Capture the cell that displays the provided text and extract its (x, y) central coordinate. 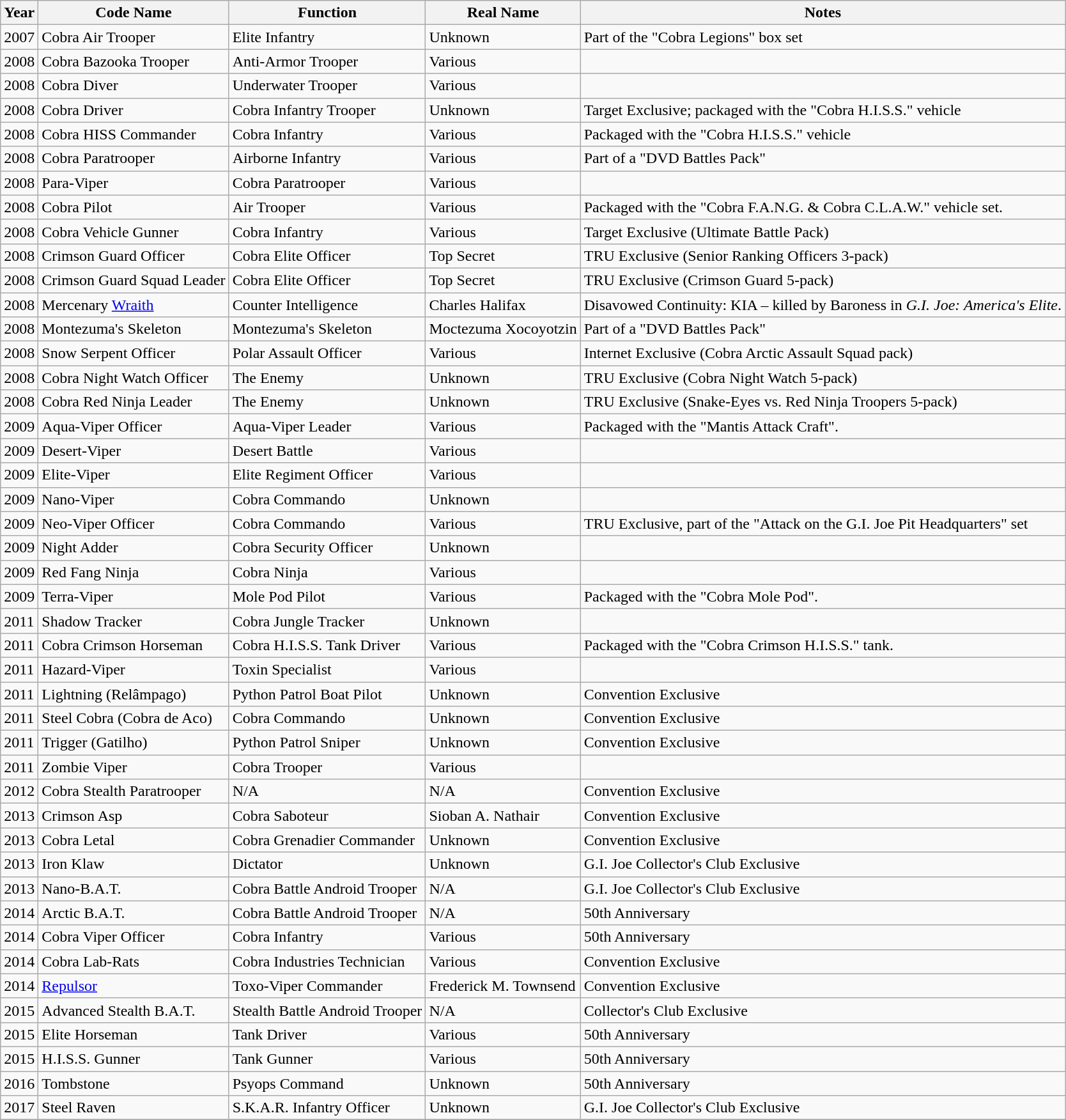
Cobra Letal (134, 840)
Zombie Viper (134, 767)
Psyops Command (327, 1084)
Air Trooper (327, 207)
Advanced Stealth B.A.T. (134, 1010)
Cobra Driver (134, 110)
Toxin Specialist (327, 669)
Cobra Security Officer (327, 548)
Hazard-Viper (134, 669)
Cobra Vehicle Gunner (134, 231)
Polar Assault Officer (327, 354)
Arctic B.A.T. (134, 913)
Desert-Viper (134, 451)
TRU Exclusive (Senior Ranking Officers 3-pack) (823, 256)
Code Name (134, 13)
Elite Regiment Officer (327, 475)
Elite-Viper (134, 475)
Cobra Saboteur (327, 816)
Elite Horseman (134, 1034)
Cobra Jungle Tracker (327, 621)
Night Adder (134, 548)
Cobra Trooper (327, 767)
Tombstone (134, 1084)
H.I.S.S. Gunner (134, 1059)
Tank Driver (327, 1034)
Repulsor (134, 986)
Snow Serpent Officer (134, 354)
Stealth Battle Android Trooper (327, 1010)
Cobra Lab-Rats (134, 961)
Python Patrol Sniper (327, 743)
Cobra H.I.S.S. Tank Driver (327, 645)
Mole Pod Pilot (327, 596)
Counter Intelligence (327, 305)
Trigger (Gatilho) (134, 743)
Packaged with the "Cobra Crimson H.I.S.S." tank. (823, 645)
Shadow Tracker (134, 621)
TRU Exclusive (Snake-Eyes vs. Red Ninja Troopers 5-pack) (823, 402)
Cobra Crimson Horseman (134, 645)
Cobra Pilot (134, 207)
Cobra Viper Officer (134, 937)
Cobra Air Trooper (134, 37)
Internet Exclusive (Cobra Arctic Assault Squad pack) (823, 354)
Frederick M. Townsend (503, 986)
TRU Exclusive (Crimson Guard 5-pack) (823, 280)
Terra-Viper (134, 596)
Packaged with the "Mantis Attack Craft". (823, 426)
Cobra Industries Technician (327, 961)
Notes (823, 13)
Airborne Infantry (327, 159)
Nano-Viper (134, 499)
Cobra Red Ninja Leader (134, 402)
Cobra Diver (134, 86)
Function (327, 13)
Aqua-Viper Leader (327, 426)
Lightning (Relâmpago) (134, 694)
2016 (19, 1084)
Target Exclusive; packaged with the "Cobra H.I.S.S." vehicle (823, 110)
TRU Exclusive (Cobra Night Watch 5-pack) (823, 378)
Packaged with the "Cobra F.A.N.G. & Cobra C.L.A.W." vehicle set. (823, 207)
Real Name (503, 13)
Year (19, 13)
Dictator (327, 864)
Cobra Infantry Trooper (327, 110)
2007 (19, 37)
Underwater Trooper (327, 86)
Steel Cobra (Cobra de Aco) (134, 719)
Crimson Guard Officer (134, 256)
Anti-Armor Trooper (327, 61)
Packaged with the "Cobra Mole Pod". (823, 596)
Crimson Guard Squad Leader (134, 280)
Cobra Bazooka Trooper (134, 61)
TRU Exclusive, part of the "Attack on the G.I. Joe Pit Headquarters" set (823, 524)
Sioban A. Nathair (503, 816)
Part of the "Cobra Legions" box set (823, 37)
Red Fang Ninja (134, 572)
Crimson Asp (134, 816)
S.K.A.R. Infantry Officer (327, 1108)
Packaged with the "Cobra H.I.S.S." vehicle (823, 134)
Steel Raven (134, 1108)
Disavowed Continuity: KIA – killed by Baroness in G.I. Joe: America's Elite. (823, 305)
Cobra Stealth Paratrooper (134, 791)
Tank Gunner (327, 1059)
2017 (19, 1108)
Nano-B.A.T. (134, 889)
Python Patrol Boat Pilot (327, 694)
Mercenary Wraith (134, 305)
Target Exclusive (Ultimate Battle Pack) (823, 231)
Neo-Viper Officer (134, 524)
Collector's Club Exclusive (823, 1010)
Iron Klaw (134, 864)
Para-Viper (134, 183)
Cobra HISS Commander (134, 134)
Toxo-Viper Commander (327, 986)
Elite Infantry (327, 37)
Cobra Ninja (327, 572)
Aqua-Viper Officer (134, 426)
Charles Halifax (503, 305)
2012 (19, 791)
Moctezuma Xocoyotzin (503, 329)
Desert Battle (327, 451)
Cobra Night Watch Officer (134, 378)
Cobra Grenadier Commander (327, 840)
